Locate the cell with the specified text and output its [x, y] center coordinate. 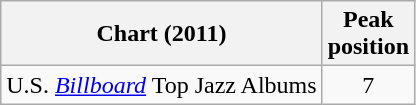
Peakposition [368, 34]
Chart (2011) [162, 34]
U.S. Billboard Top Jazz Albums [162, 85]
7 [368, 85]
